Identify which cell holds the provided text, then report its [x, y] central coordinate. 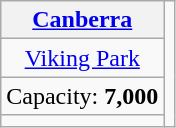
Canberra [82, 20]
Viking Park [82, 58]
Capacity: 7,000 [82, 96]
